Identify which cell holds the provided text, then report its (X, Y) central coordinate. 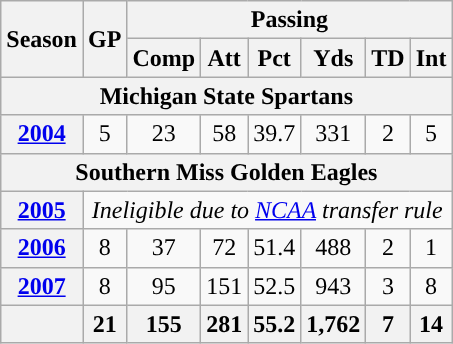
Michigan State Spartans (226, 96)
37 (164, 248)
58 (224, 134)
Comp (164, 58)
55.2 (274, 324)
Att (224, 58)
281 (224, 324)
Passing (290, 20)
Int (431, 58)
51.4 (274, 248)
155 (164, 324)
943 (334, 286)
Pct (274, 58)
Season (42, 39)
488 (334, 248)
7 (388, 324)
151 (224, 286)
23 (164, 134)
Ineligible due to NCAA transfer rule (266, 210)
2004 (42, 134)
2007 (42, 286)
Yds (334, 58)
2005 (42, 210)
52.5 (274, 286)
GP (104, 39)
14 (431, 324)
1,762 (334, 324)
95 (164, 286)
Southern Miss Golden Eagles (226, 172)
21 (104, 324)
72 (224, 248)
2006 (42, 248)
3 (388, 286)
39.7 (274, 134)
TD (388, 58)
1 (431, 248)
331 (334, 134)
